Locate the cell with the specified text and output its [x, y] center coordinate. 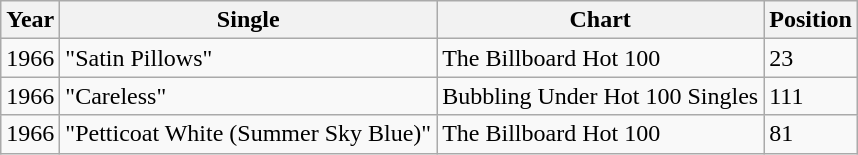
Bubbling Under Hot 100 Singles [600, 96]
23 [811, 58]
"Satin Pillows" [248, 58]
"Petticoat White (Summer Sky Blue)" [248, 134]
Position [811, 20]
Year [30, 20]
Single [248, 20]
Chart [600, 20]
81 [811, 134]
"Careless" [248, 96]
111 [811, 96]
